Return the [X, Y] coordinate for the center point of the cell that contains the specified text.  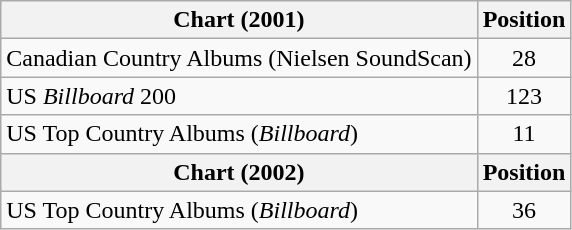
28 [524, 58]
123 [524, 96]
US Billboard 200 [239, 96]
11 [524, 134]
36 [524, 210]
Chart (2002) [239, 172]
Canadian Country Albums (Nielsen SoundScan) [239, 58]
Chart (2001) [239, 20]
